From the cell containing the given text, extract its center point as (X, Y) coordinate. 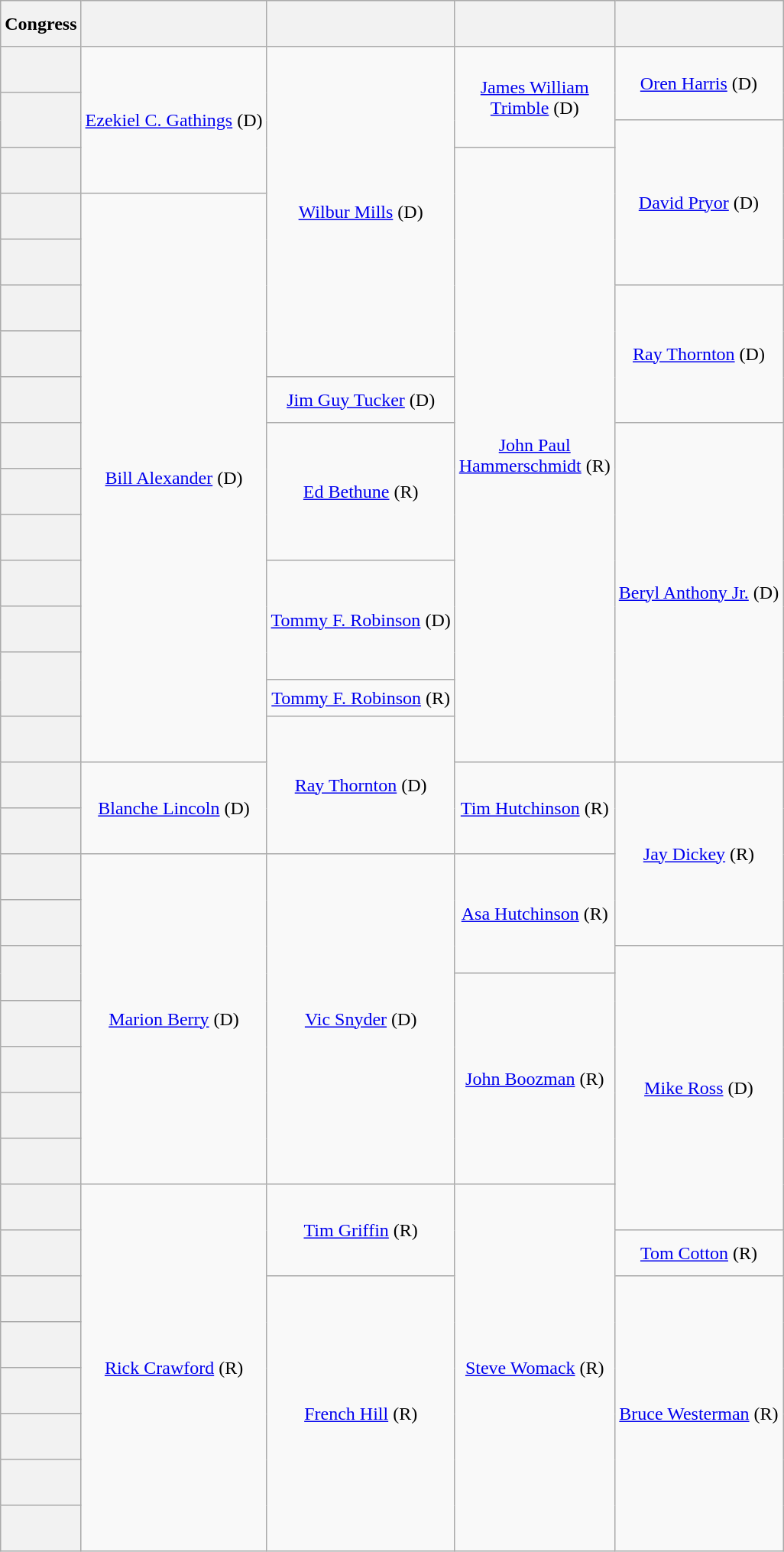
Mike Ross (D) (698, 1088)
Wilbur Mills (D) (361, 212)
Tom Cotton (R) (698, 1253)
Steve Womack (R) (535, 1368)
Jay Dickey (R) (698, 854)
Vic Snyder (D) (361, 1019)
Blanche Lincoln (D) (174, 808)
Oren Harris (D) (698, 83)
Ed Bethune (R) (361, 492)
Congress (41, 24)
Tommy F. Robinson (R) (361, 698)
Tim Hutchinson (R) (535, 808)
Bruce Westerman (R) (698, 1414)
John Boozman (R) (535, 1079)
Asa Hutchinson (R) (535, 914)
French Hill (R) (361, 1414)
James WilliamTrimble (D) (535, 97)
Bill Alexander (D) (174, 478)
Beryl Anthony Jr. (D) (698, 593)
Jim Guy Tucker (D) (361, 400)
Tommy F. Robinson (D) (361, 620)
John PaulHammerschmidt (R) (535, 455)
Rick Crawford (R) (174, 1368)
Ezekiel C. Gathings (D) (174, 120)
Marion Berry (D) (174, 1019)
David Pryor (D) (698, 203)
Tim Griffin (R) (361, 1230)
